Detect which cell encompasses the target text, then output its (X, Y) center coordinate. 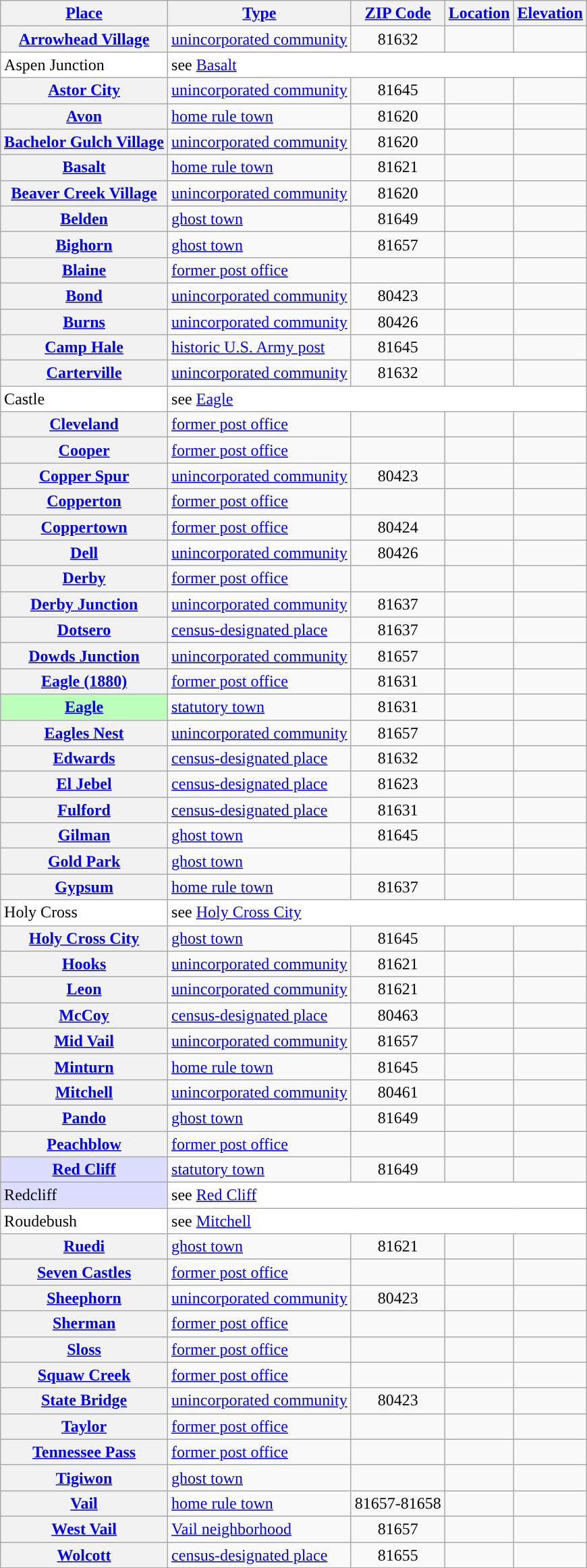
Copper Spur (84, 476)
Squaw Creek (84, 1375)
Vail neighborhood (260, 1529)
El Jebel (84, 784)
Minturn (84, 1066)
Cooper (84, 450)
Sloss (84, 1349)
Elevation (550, 13)
Dowds Junction (84, 655)
Gypsum (84, 887)
Taylor (84, 1426)
Edwards (84, 759)
Location (479, 13)
Basalt (84, 167)
see Mitchell (378, 1221)
Eagle (84, 707)
Eagles Nest (84, 732)
Carterville (84, 373)
80424 (398, 527)
81655 (398, 1555)
McCoy (84, 1015)
81657-81658 (398, 1503)
Mitchell (84, 1092)
Astor City (84, 90)
Avon (84, 116)
Cleveland (84, 425)
Wolcott (84, 1555)
Tennessee Pass (84, 1452)
Blaine (84, 270)
Copperton (84, 502)
Fulford (84, 810)
Belden (84, 219)
Vail (84, 1503)
historic U.S. Army post (260, 348)
Ruedi (84, 1247)
see Holy Cross City (378, 913)
Eagle (1880) (84, 681)
80463 (398, 1015)
Gilman (84, 836)
Dotsero (84, 630)
Aspen Junction (84, 65)
Derby Junction (84, 604)
Seven Castles (84, 1272)
see Red Cliff (378, 1195)
Bachelor Gulch Village (84, 142)
Tigiwon (84, 1478)
Redcliff (84, 1195)
ZIP Code (398, 13)
see Basalt (378, 65)
Roudebush (84, 1221)
Sherman (84, 1324)
Mid Vail (84, 1041)
Pando (84, 1118)
Beaver Creek Village (84, 193)
81623 (398, 784)
Bighorn (84, 244)
80461 (398, 1092)
Burns (84, 322)
State Bridge (84, 1401)
Holy Cross (84, 913)
Holy Cross City (84, 938)
West Vail (84, 1529)
Hooks (84, 964)
Derby (84, 578)
Peachblow (84, 1144)
Sheephorn (84, 1298)
Red Cliff (84, 1170)
Castle (84, 399)
Place (84, 13)
Dell (84, 553)
Leon (84, 990)
Gold Park (84, 861)
Type (260, 13)
Arrowhead Village (84, 39)
see Eagle (378, 399)
Bond (84, 296)
Camp Hale (84, 348)
Coppertown (84, 527)
